Locate the cell with the specified text and output its (x, y) center coordinate. 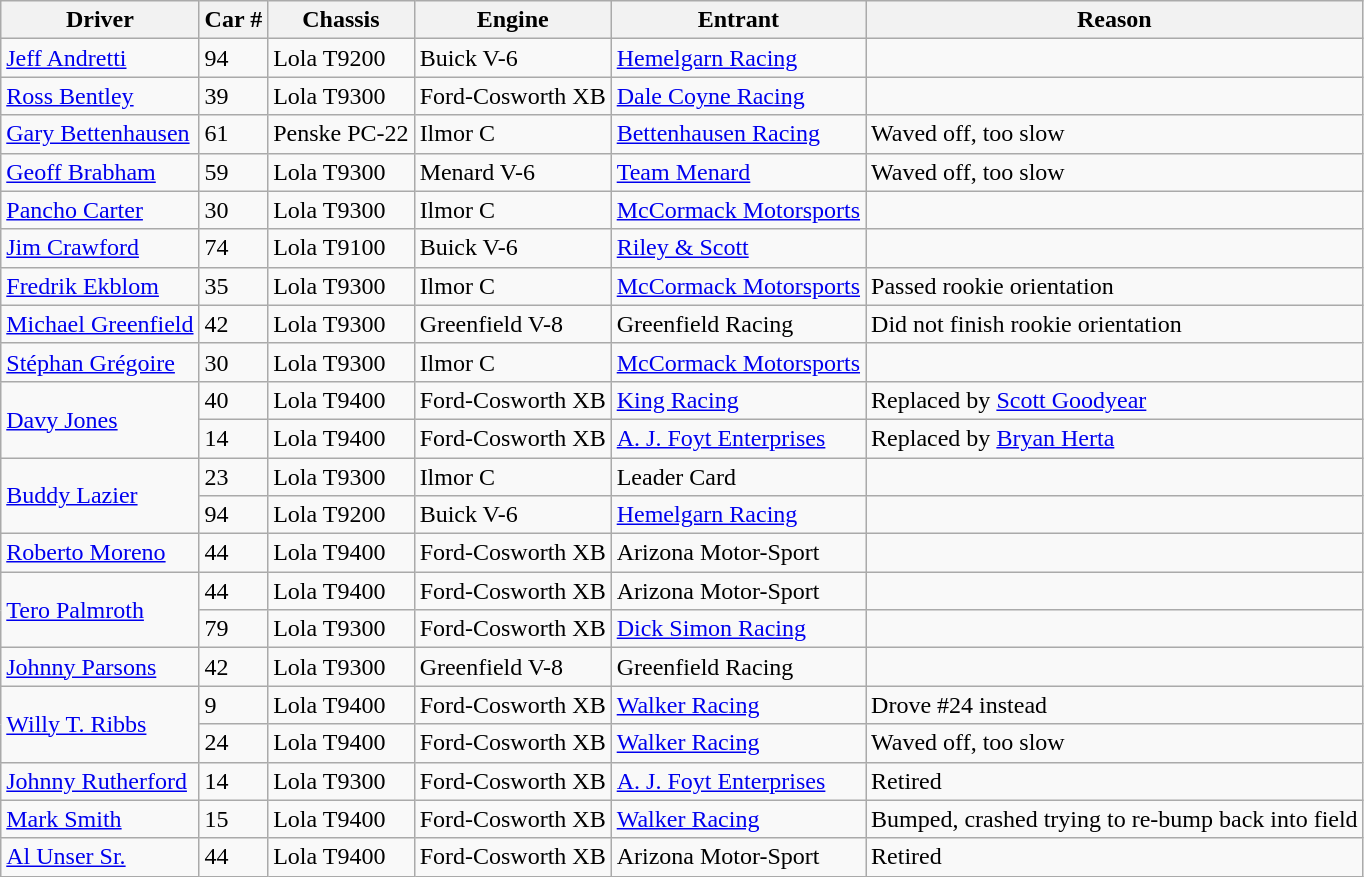
40 (234, 400)
Jim Crawford (100, 248)
Michael Greenfield (100, 324)
Johnny Rutherford (100, 781)
Bumped, crashed trying to re-bump back into field (1115, 819)
Johnny Parsons (100, 667)
Bettenhausen Racing (738, 134)
Tero Palmroth (100, 610)
23 (234, 477)
Roberto Moreno (100, 553)
Car # (234, 20)
Stéphan Grégoire (100, 362)
Menard V-6 (512, 172)
Entrant (738, 20)
35 (234, 286)
Leader Card (738, 477)
Reason (1115, 20)
Penske PC-22 (341, 134)
74 (234, 248)
Pancho Carter (100, 210)
Replaced by Bryan Herta (1115, 438)
Davy Jones (100, 419)
Driver (100, 20)
King Racing (738, 400)
15 (234, 819)
Geoff Brabham (100, 172)
Jeff Andretti (100, 58)
Al Unser Sr. (100, 857)
Chassis (341, 20)
79 (234, 629)
Fredrik Ekblom (100, 286)
Dale Coyne Racing (738, 96)
Willy T. Ribbs (100, 724)
Gary Bettenhausen (100, 134)
Lola T9100 (341, 248)
59 (234, 172)
Passed rookie orientation (1115, 286)
Dick Simon Racing (738, 629)
9 (234, 705)
Ross Bentley (100, 96)
39 (234, 96)
61 (234, 134)
Did not finish rookie orientation (1115, 324)
24 (234, 743)
Team Menard (738, 172)
Replaced by Scott Goodyear (1115, 400)
Engine (512, 20)
Drove #24 instead (1115, 705)
Mark Smith (100, 819)
Riley & Scott (738, 248)
Buddy Lazier (100, 496)
